Return (x, y) of the center of cell containing provided text 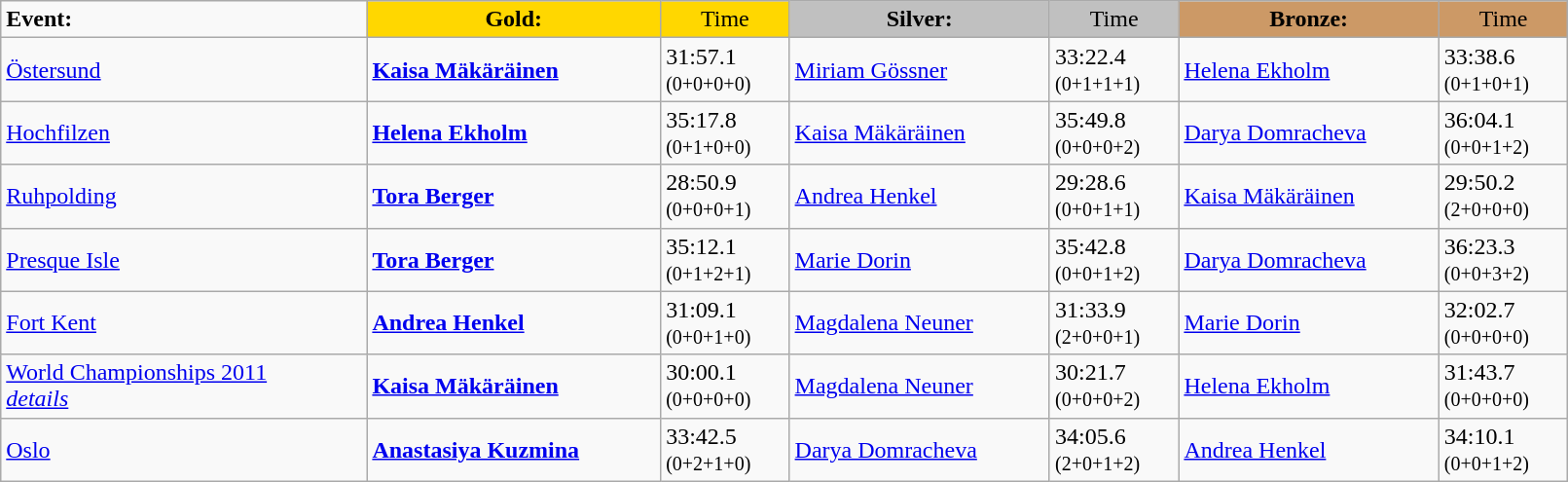
Presque Isle (184, 259)
Fort Kent (184, 323)
34:05.6(2+0+1+2) (1113, 450)
35:12.1(0+1+2+1) (725, 259)
Anastasiya Kuzmina (514, 450)
Hochfilzen (184, 132)
31:09.1(0+0+1+0) (725, 323)
World Championships 2011details (184, 386)
Östersund (184, 70)
Event: (184, 19)
29:50.2(2+0+0+0) (1503, 197)
32:02.7(0+0+0+0) (1503, 323)
Miriam Gössner (919, 70)
Silver: (919, 19)
35:17.8(0+1+0+0) (725, 132)
Oslo (184, 450)
31:33.9(2+0+0+1) (1113, 323)
34:10.1(0+0+1+2) (1503, 450)
35:49.8(0+0+0+2) (1113, 132)
31:43.7(0+0+0+0) (1503, 386)
Bronze: (1308, 19)
29:28.6(0+0+1+1) (1113, 197)
35:42.8(0+0+1+2) (1113, 259)
33:38.6(0+1+0+1) (1503, 70)
28:50.9(0+0+0+1) (725, 197)
Gold: (514, 19)
36:04.1(0+0+1+2) (1503, 132)
30:21.7(0+0+0+2) (1113, 386)
33:42.5(0+2+1+0) (725, 450)
31:57.1(0+0+0+0) (725, 70)
30:00.1(0+0+0+0) (725, 386)
33:22.4(0+1+1+1) (1113, 70)
36:23.3(0+0+3+2) (1503, 259)
Ruhpolding (184, 197)
